Find where the given text appears and provide that cell's center as (x, y) coordinate. 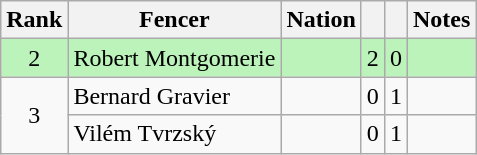
Bernard Gravier (174, 96)
Fencer (174, 20)
Rank (34, 20)
Vilém Tvrzský (174, 134)
Notes (441, 20)
Nation (321, 20)
Robert Montgomerie (174, 58)
3 (34, 115)
